Search for the cell housing the specified text and yield its [x, y] center coordinate. 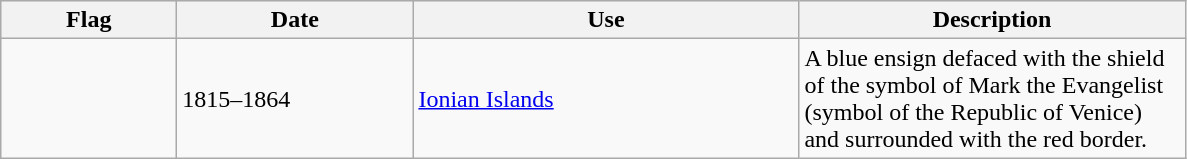
Ionian Islands [606, 98]
Use [606, 20]
Flag [89, 20]
1815–1864 [295, 98]
Description [992, 20]
Date [295, 20]
A blue ensign defaced with the shield of the symbol of Mark the Evangelist (symbol of the Republic of Venice) and surrounded with the red border. [992, 98]
